From the cell containing the given text, extract its center point as [X, Y] coordinate. 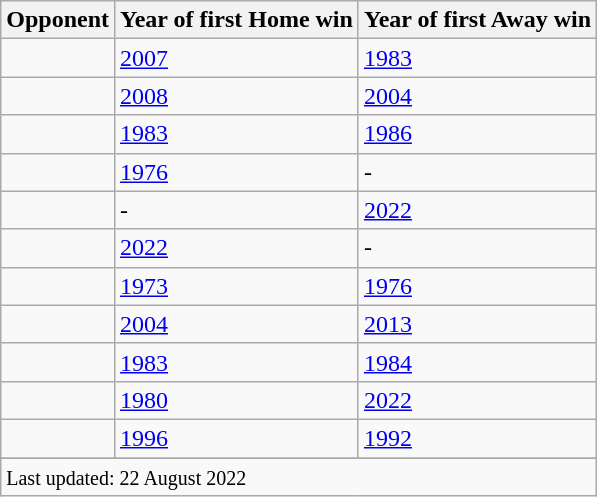
Opponent [58, 20]
Last updated: 22 August 2022 [299, 477]
1984 [477, 362]
2007 [237, 58]
1973 [237, 286]
2013 [477, 324]
Year of first Home win [237, 20]
Year of first Away win [477, 20]
2008 [237, 96]
1996 [237, 438]
1986 [477, 134]
1980 [237, 400]
1992 [477, 438]
